Provide the (x, y) coordinate of the cell's center where the given text is located.  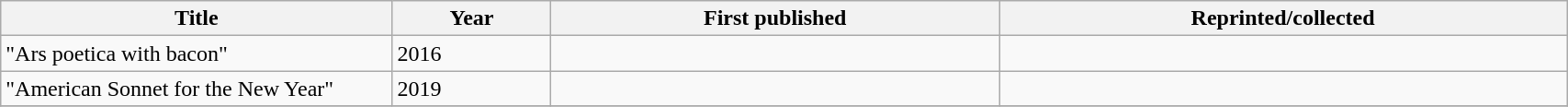
2019 (472, 89)
"Ars poetica with bacon" (197, 53)
"American Sonnet for the New Year" (197, 89)
2016 (472, 53)
First published (775, 18)
Year (472, 18)
Reprinted/collected (1283, 18)
Title (197, 18)
